Extract the [x, y] coordinate from the center of the cell holding the provided text.  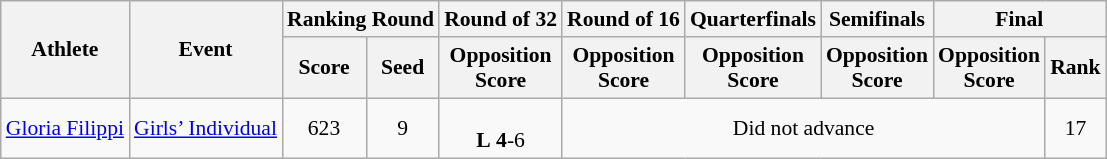
623 [324, 128]
Athlete [65, 50]
Final [1020, 19]
9 [402, 128]
17 [1076, 128]
L 4-6 [500, 128]
Round of 16 [624, 19]
Girls’ Individual [206, 128]
Quarterfinals [753, 19]
Seed [402, 68]
Gloria Filippi [65, 128]
Semifinals [877, 19]
Did not advance [804, 128]
Score [324, 68]
Rank [1076, 68]
Round of 32 [500, 19]
Event [206, 50]
Ranking Round [360, 19]
